Return the (x, y) coordinate for the center point of the cell that contains the specified text.  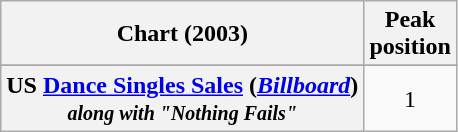
Peakposition (410, 34)
1 (410, 98)
Chart (2003) (182, 34)
US Dance Singles Sales (Billboard)along with "Nothing Fails" (182, 98)
